Provide the (x, y) coordinate of the cell's center where the given text is located.  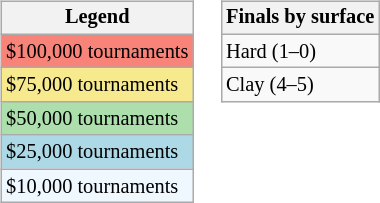
$75,000 tournaments (97, 85)
Legend (97, 18)
$100,000 tournaments (97, 51)
Hard (1–0) (300, 51)
$25,000 tournaments (97, 152)
Finals by surface (300, 18)
Clay (4–5) (300, 85)
$10,000 tournaments (97, 186)
$50,000 tournaments (97, 119)
